Detect which cell encompasses the target text, then output its (X, Y) center coordinate. 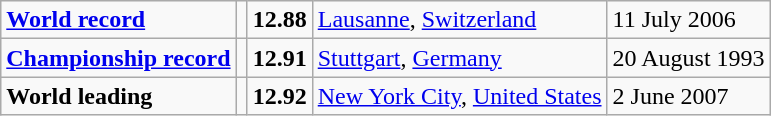
Championship record (118, 58)
World record (118, 20)
12.88 (280, 20)
New York City, United States (460, 96)
Lausanne, Switzerland (460, 20)
Stuttgart, Germany (460, 58)
12.92 (280, 96)
2 June 2007 (688, 96)
20 August 1993 (688, 58)
12.91 (280, 58)
World leading (118, 96)
11 July 2006 (688, 20)
